Locate the cell with the specified text and output its (x, y) center coordinate. 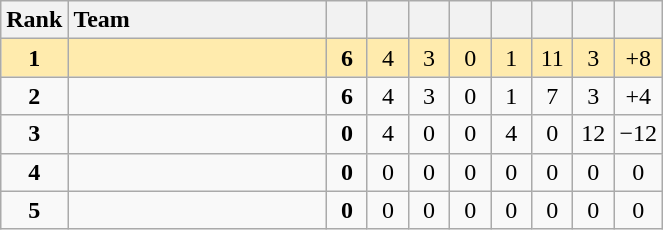
Team (198, 20)
+4 (638, 96)
2 (34, 96)
7 (552, 96)
Rank (34, 20)
12 (594, 134)
5 (34, 210)
11 (552, 58)
+8 (638, 58)
−12 (638, 134)
